Detect which cell encompasses the target text, then output its [x, y] center coordinate. 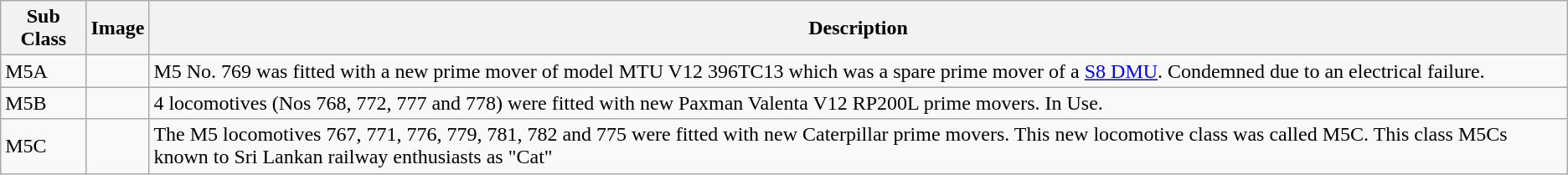
M5C [44, 146]
Image [117, 28]
4 locomotives (Nos 768, 772, 777 and 778) were fitted with new Paxman Valenta V12 RP200L prime movers. In Use. [858, 103]
Description [858, 28]
M5A [44, 71]
Sub Class [44, 28]
M5B [44, 103]
